Pinpoint the cell where the given text exists, returning its (X, Y) midpoint coordinate. 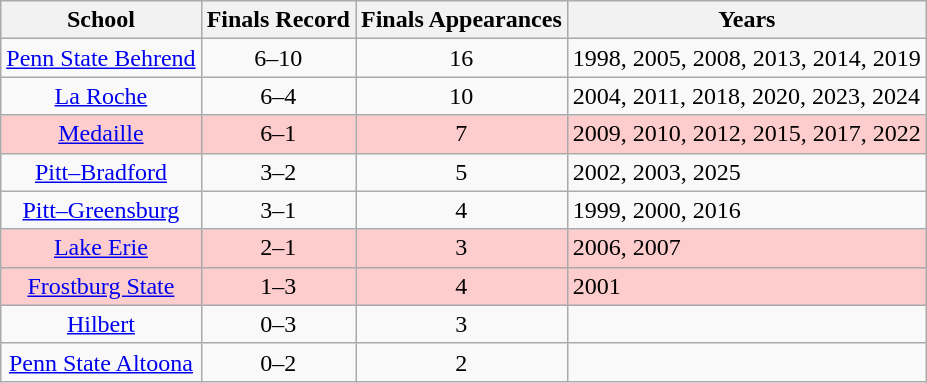
1–3 (278, 286)
2006, 2007 (746, 248)
School (101, 20)
Years (746, 20)
3–1 (278, 210)
3–2 (278, 172)
6–10 (278, 58)
2004, 2011, 2018, 2020, 2023, 2024 (746, 96)
10 (462, 96)
2–1 (278, 248)
Finals Record (278, 20)
7 (462, 134)
Medaille (101, 134)
Penn State Behrend (101, 58)
2002, 2003, 2025 (746, 172)
5 (462, 172)
6–4 (278, 96)
Penn State Altoona (101, 362)
Frostburg State (101, 286)
2 (462, 362)
0–3 (278, 324)
2009, 2010, 2012, 2015, 2017, 2022 (746, 134)
6–1 (278, 134)
1998, 2005, 2008, 2013, 2014, 2019 (746, 58)
2001 (746, 286)
1999, 2000, 2016 (746, 210)
La Roche (101, 96)
Hilbert (101, 324)
Lake Erie (101, 248)
Pitt–Greensburg (101, 210)
0–2 (278, 362)
Finals Appearances (462, 20)
16 (462, 58)
Pitt–Bradford (101, 172)
